Extract the (X, Y) coordinate from the center of the cell holding the provided text.  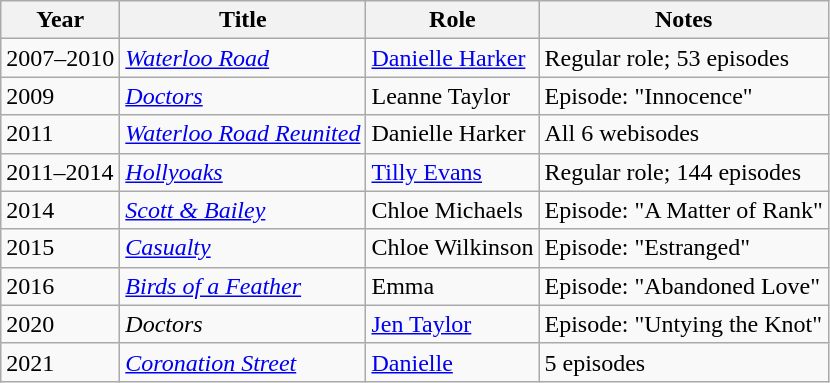
2007–2010 (60, 58)
Scott & Bailey (243, 210)
Episode: "Abandoned Love" (684, 286)
Casualty (243, 248)
Leanne Taylor (452, 96)
Year (60, 20)
2014 (60, 210)
Title (243, 20)
Role (452, 20)
Birds of a Feather (243, 286)
All 6 webisodes (684, 134)
2011–2014 (60, 172)
Danielle (452, 362)
Waterloo Road (243, 58)
Episode: "Estranged" (684, 248)
Episode: "Innocence" (684, 96)
Waterloo Road Reunited (243, 134)
2009 (60, 96)
2016 (60, 286)
Regular role; 144 episodes (684, 172)
Hollyoaks (243, 172)
Regular role; 53 episodes (684, 58)
2021 (60, 362)
Episode: "A Matter of Rank" (684, 210)
5 episodes (684, 362)
2011 (60, 134)
2020 (60, 324)
2015 (60, 248)
Chloe Michaels (452, 210)
Jen Taylor (452, 324)
Coronation Street (243, 362)
Tilly Evans (452, 172)
Notes (684, 20)
Emma (452, 286)
Episode: "Untying the Knot" (684, 324)
Chloe Wilkinson (452, 248)
